Output the [x, y] coordinate of the center of the cell containing the given text.  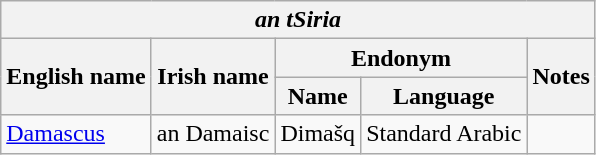
Standard Arabic [444, 134]
Language [444, 96]
Notes [561, 77]
an tSiria [298, 20]
Irish name [213, 77]
Dimašq [318, 134]
Endonym [401, 58]
Damascus [76, 134]
Name [318, 96]
an Damaisc [213, 134]
English name [76, 77]
